Capture the cell that displays the provided text and extract its [x, y] central coordinate. 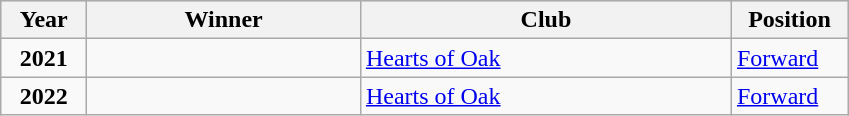
Year [44, 20]
Position [789, 20]
Winner [224, 20]
2022 [44, 96]
2021 [44, 58]
Club [546, 20]
